Scan for the cell matching the given text and deliver its (X, Y) coordinate at center. 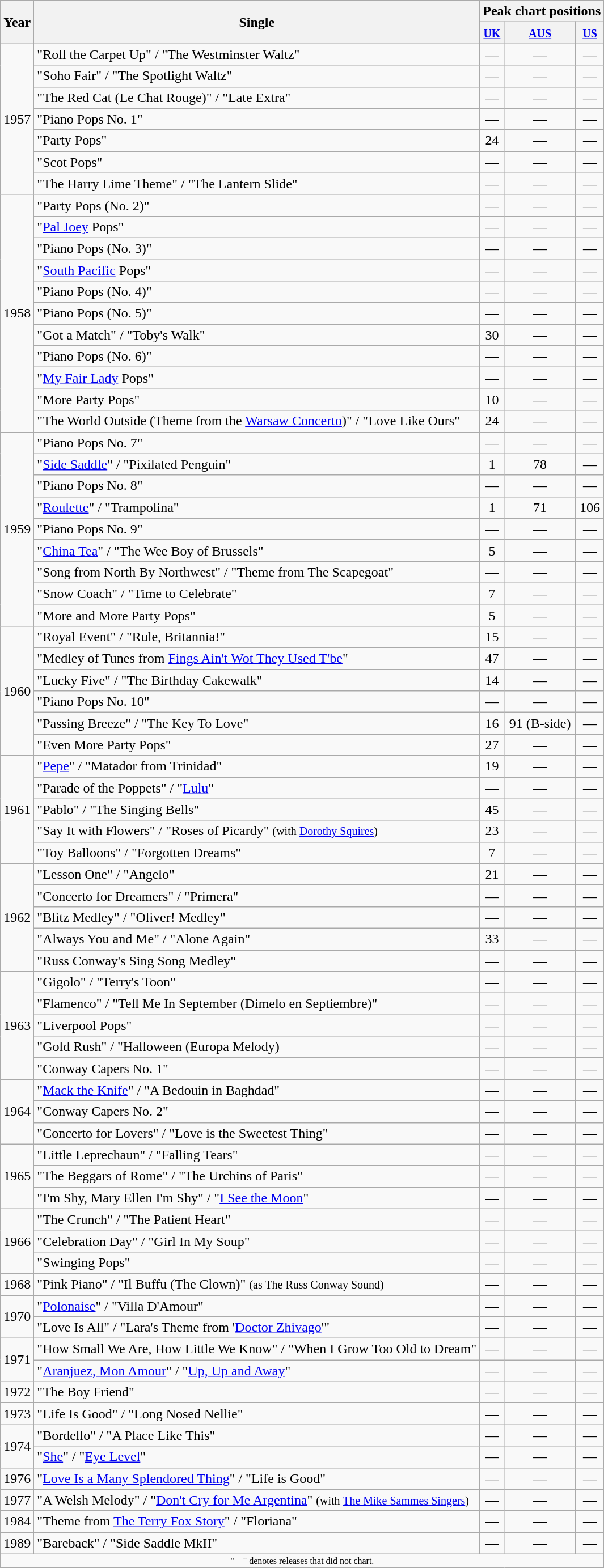
1965 (17, 1176)
"Bareback" / "Side Saddle MkII" (257, 1543)
"Roll the Carpet Up" / "The Westminster Waltz" (257, 54)
"Bordello" / "A Place Like This" (257, 1435)
19 (492, 766)
"Piano Pops No. 8" (257, 486)
"Swinging Pops" (257, 1262)
"Piano Pops (No. 4)" (257, 292)
"Polonaise" / "Villa D'Amour" (257, 1306)
"She" / "Eye Level" (257, 1457)
1968 (17, 1284)
30 (492, 335)
1966 (17, 1241)
33 (492, 939)
Peak chart positions (542, 11)
"Concerto for Lovers" / "Love is the Sweetest Thing" (257, 1133)
1962 (17, 917)
"Liverpool Pops" (257, 1025)
"Flamenco" / "Tell Me In September (Dimelo en Septiembre)" (257, 1004)
"The Red Cat (Le Chat Rouge)" / "Late Extra" (257, 98)
"The Harry Lime Theme" / "The Lantern Slide" (257, 184)
"Lesson One" / "Angelo" (257, 874)
"The Boy Friend" (257, 1392)
"Pink Piano" / "Il Buffu (The Clown)" (as The Russ Conway Sound) (257, 1284)
"Concerto for Dreamers" / "Primera" (257, 896)
91 (B-side) (540, 723)
"Piano Pops (No. 6)" (257, 357)
14 (492, 680)
"Always You and Me" / "Alone Again" (257, 939)
1984 (17, 1522)
45 (492, 810)
"Soho Fair" / "The Spotlight Waltz" (257, 76)
"Roulette" / "Trampolina" (257, 507)
"Piano Pops No. 7" (257, 443)
1977 (17, 1500)
1970 (17, 1316)
47 (492, 659)
"Love Is All" / "Lara's Theme from 'Doctor Zhivago'" (257, 1328)
16 (492, 723)
106 (590, 507)
UK (492, 33)
1957 (17, 119)
"Say It with Flowers" / "Roses of Picardy" (with Dorothy Squires) (257, 831)
1974 (17, 1446)
"Side Saddle" / "Pixilated Penguin" (257, 464)
"Lucky Five" / "The Birthday Cakewalk" (257, 680)
"Life Is Good" / "Long Nosed Nellie" (257, 1414)
1958 (17, 313)
1971 (17, 1360)
"Conway Capers No. 1" (257, 1069)
"Aranjuez, Mon Amour" / "Up, Up and Away" (257, 1371)
"Piano Pops (No. 5)" (257, 313)
"Medley of Tunes from Fings Ain't Wot They Used T'be" (257, 659)
21 (492, 874)
"Got a Match" / "Toby's Walk" (257, 335)
"Pepe" / "Matador from Trinidad" (257, 766)
1964 (17, 1112)
Year (17, 22)
1976 (17, 1478)
15 (492, 637)
"Pal Joey Pops" (257, 227)
"The World Outside (Theme from the Warsaw Concerto)" / "Love Like Ours" (257, 421)
23 (492, 831)
1972 (17, 1392)
"Conway Capers No. 2" (257, 1112)
"I'm Shy, Mary Ellen I'm Shy" / "I See the Moon" (257, 1198)
"Piano Pops No. 1" (257, 119)
"Russ Conway's Sing Song Medley" (257, 961)
"More Party Pops" (257, 400)
78 (540, 464)
"Pablo" / "The Singing Bells" (257, 810)
"The Crunch" / "The Patient Heart" (257, 1219)
AUS (540, 33)
"Little Leprechaun" / "Falling Tears" (257, 1155)
"Theme from The Terry Fox Story" / "Floriana" (257, 1522)
"Piano Pops No. 9" (257, 529)
27 (492, 745)
"Blitz Medley" / "Oliver! Medley" (257, 917)
"Royal Event" / "Rule, Britannia!" (257, 637)
"—" denotes releases that did not chart. (302, 1561)
1960 (17, 691)
1959 (17, 529)
Single (257, 22)
71 (540, 507)
US (590, 33)
"A Welsh Melody" / "Don't Cry for Me Argentina" (with The Mike Sammes Singers) (257, 1500)
"Love Is a Many Splendored Thing" / "Life is Good" (257, 1478)
"Parade of the Poppets" / "Lulu" (257, 788)
1973 (17, 1414)
"Song from North By Northwest" / "Theme from The Scapegoat" (257, 572)
"Toy Balloons" / "Forgotten Dreams" (257, 853)
"Passing Breeze" / "The Key To Love" (257, 723)
"Even More Party Pops" (257, 745)
1963 (17, 1025)
"The Beggars of Rome" / "The Urchins of Paris" (257, 1176)
"Snow Coach" / "Time to Celebrate" (257, 594)
"My Fair Lady Pops" (257, 378)
"Piano Pops (No. 3)" (257, 248)
10 (492, 400)
"Gold Rush" / "Halloween (Europa Melody) (257, 1047)
1989 (17, 1543)
"Party Pops (No. 2)" (257, 205)
"Piano Pops No. 10" (257, 702)
"China Tea" / "The Wee Boy of Brussels" (257, 550)
"Scot Pops" (257, 162)
"How Small We Are, How Little We Know" / "When I Grow Too Old to Dream" (257, 1349)
"More and More Party Pops" (257, 615)
"Celebration Day" / "Girl In My Soup" (257, 1241)
"Party Pops" (257, 141)
"Mack the Knife" / "A Bedouin in Baghdad" (257, 1090)
1961 (17, 810)
"South Pacific Pops" (257, 270)
"Gigolo" / "Terry's Toon" (257, 982)
